From the cell containing the given text, extract its center point as [x, y] coordinate. 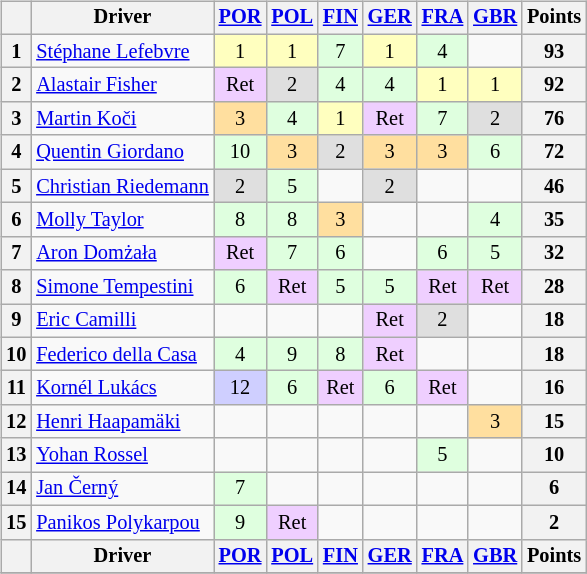
Yohan Rossel [122, 455]
Quentin Giordano [122, 152]
32 [554, 253]
Simone Tempestini [122, 287]
Kornél Lukács [122, 388]
76 [554, 119]
35 [554, 220]
13 [16, 455]
Eric Camilli [122, 321]
46 [554, 186]
72 [554, 152]
Aron Domżała [122, 253]
Jan Černý [122, 489]
Panikos Polykarpou [122, 522]
Alastair Fisher [122, 85]
Molly Taylor [122, 220]
28 [554, 287]
16 [554, 388]
Christian Riedemann [122, 186]
11 [16, 388]
Stéphane Lefebvre [122, 51]
Federico della Casa [122, 354]
Henri Haapamäki [122, 422]
93 [554, 51]
14 [16, 489]
Martin Koči [122, 119]
92 [554, 85]
